Scan for the cell matching the given text and deliver its [x, y] coordinate at center. 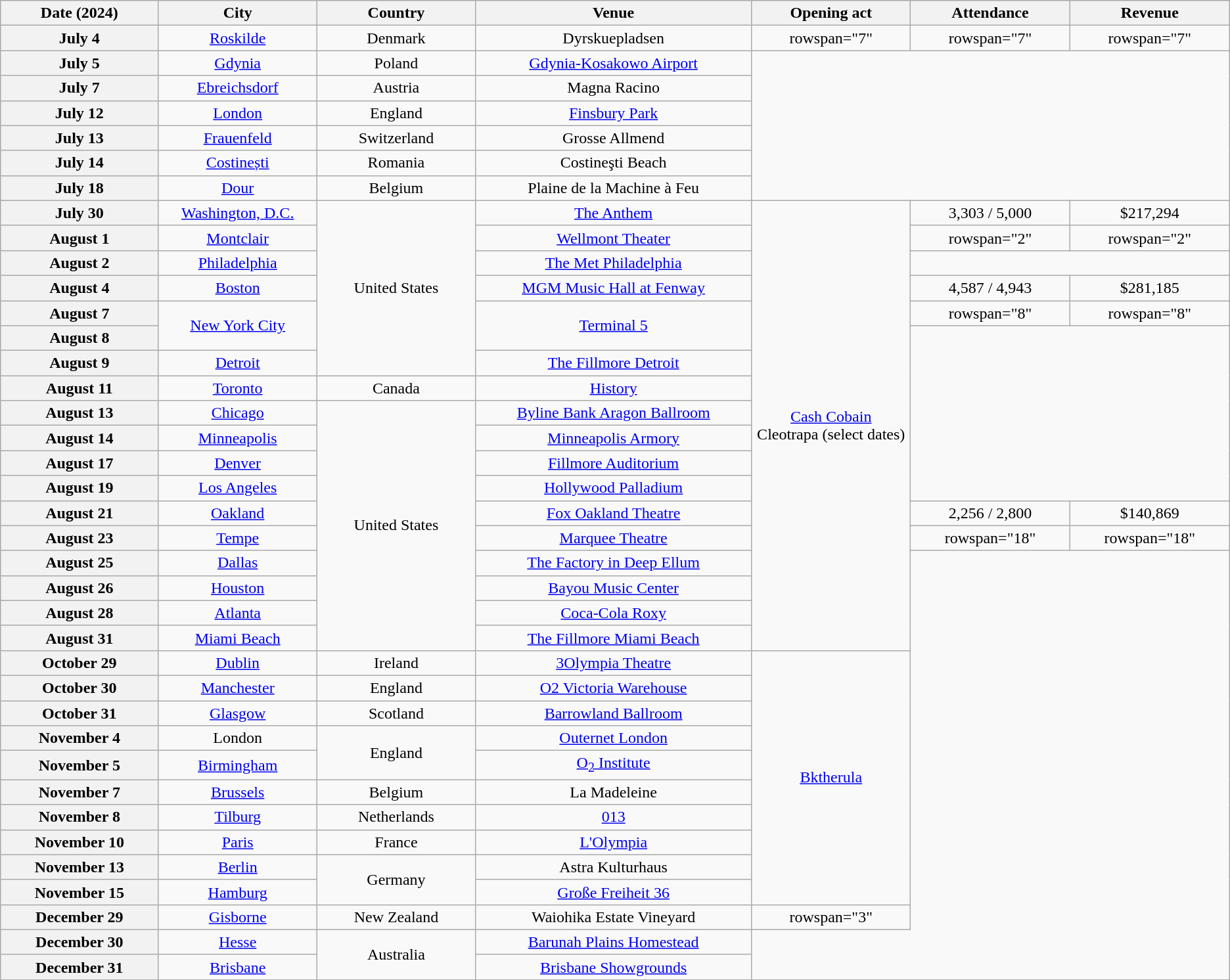
Hesse [238, 942]
November 7 [80, 792]
Terminal 5 [613, 326]
Hollywood Palladium [613, 488]
3,303 / 5,000 [991, 213]
Boston [238, 288]
4,587 / 4,943 [991, 288]
Brisbane [238, 967]
July 4 [80, 38]
Outernet London [613, 738]
Los Angeles [238, 488]
August 1 [80, 238]
November 4 [80, 738]
Birmingham [238, 765]
The Met Philadelphia [613, 263]
Poland [396, 63]
France [396, 842]
Minneapolis Armory [613, 438]
August 8 [80, 338]
August 7 [80, 313]
Waiohika Estate Vineyard [613, 917]
Canada [396, 388]
Dour [238, 188]
August 4 [80, 288]
Australia [396, 954]
Costineşti Beach [613, 163]
July 13 [80, 138]
Paris [238, 842]
Barunah Plains Homestead [613, 942]
O2 Victoria Warehouse [613, 688]
Brussels [238, 792]
013 [613, 817]
MGM Music Hall at Fenway [613, 288]
La Madeleine [613, 792]
Byline Bank Aragon Ballroom [613, 413]
O2 Institute [613, 765]
Montclair [238, 238]
Gdynia-Kosakowo Airport [613, 63]
Ireland [396, 663]
$140,869 [1150, 513]
August 21 [80, 513]
Gisborne [238, 917]
Bktherula [831, 778]
Manchester [238, 688]
Fox Oakland Theatre [613, 513]
November 13 [80, 867]
Denmark [396, 38]
July 18 [80, 188]
3Olympia Theatre [613, 663]
Frauenfeld [238, 138]
October 30 [80, 688]
August 19 [80, 488]
Country [396, 13]
Washington, D.C. [238, 213]
Glasgow [238, 713]
Austria [396, 88]
December 29 [80, 917]
Finsbury Park [613, 113]
Fillmore Auditorium [613, 463]
Miami Beach [238, 638]
The Fillmore Detroit [613, 363]
Barrowland Ballroom [613, 713]
Dallas [238, 563]
November 15 [80, 892]
Tilburg [238, 817]
November 5 [80, 765]
Grosse Allmend [613, 138]
Magna Racino [613, 88]
Switzerland [396, 138]
Atlanta [238, 613]
Denver [238, 463]
Houston [238, 588]
Astra Kulturhaus [613, 867]
Marquee Theatre [613, 538]
History [613, 388]
Minneapolis [238, 438]
Costinești [238, 163]
$217,294 [1150, 213]
rowspan="3" [831, 917]
Ebreichsdorf [238, 88]
Plaine de la Machine à Feu [613, 188]
August 13 [80, 413]
City [238, 13]
August 17 [80, 463]
Brisbane Showgrounds [613, 967]
August 26 [80, 588]
December 30 [80, 942]
July 12 [80, 113]
Germany [396, 880]
August 28 [80, 613]
Cash Cobain Cleotrapa (select dates) [831, 426]
Venue [613, 13]
New York City [238, 326]
Dublin [238, 663]
Netherlands [396, 817]
Große Freiheit 36 [613, 892]
Philadelphia [238, 263]
Gdynia [238, 63]
The Factory in Deep Ellum [613, 563]
Hamburg [238, 892]
$281,185 [1150, 288]
August 11 [80, 388]
Romania [396, 163]
August 31 [80, 638]
Tempe [238, 538]
Toronto [238, 388]
L'Olympia [613, 842]
October 29 [80, 663]
August 9 [80, 363]
Revenue [1150, 13]
August 2 [80, 263]
October 31 [80, 713]
2,256 / 2,800 [991, 513]
December 31 [80, 967]
July 5 [80, 63]
New Zealand [396, 917]
Bayou Music Center [613, 588]
Oakland [238, 513]
Date (2024) [80, 13]
Berlin [238, 867]
Opening act [831, 13]
The Fillmore Miami Beach [613, 638]
November 8 [80, 817]
August 14 [80, 438]
The Anthem [613, 213]
July 14 [80, 163]
Coca-Cola Roxy [613, 613]
Roskilde [238, 38]
August 25 [80, 563]
Attendance [991, 13]
Wellmont Theater [613, 238]
July 7 [80, 88]
July 30 [80, 213]
Chicago [238, 413]
Dyrskuepladsen [613, 38]
November 10 [80, 842]
Detroit [238, 363]
August 23 [80, 538]
Scotland [396, 713]
